From the cell containing the given text, extract its center point as (X, Y) coordinate. 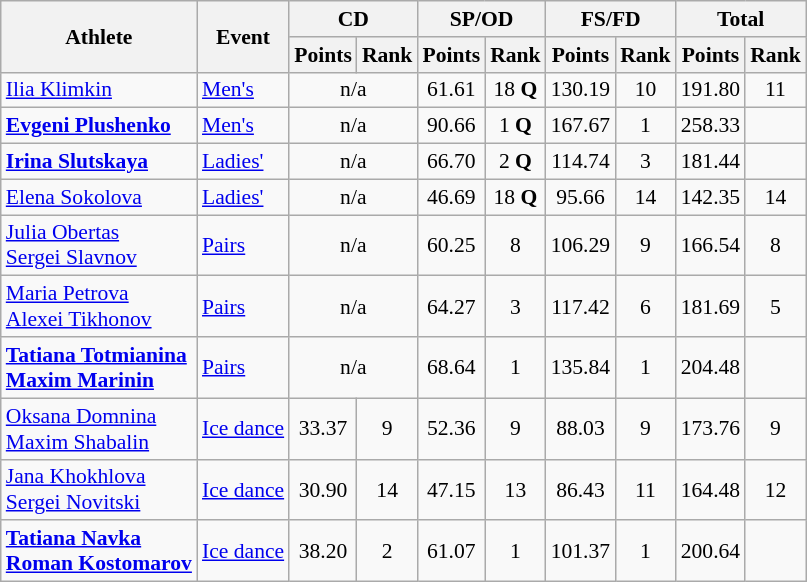
2 (388, 552)
64.27 (451, 306)
SP/OD (481, 19)
5 (776, 306)
38.20 (323, 552)
Oksana DomninaMaxim Shabalin (99, 428)
117.42 (580, 306)
181.69 (710, 306)
Evgeni Plushenko (99, 126)
Maria PetrovaAlexei Tikhonov (99, 306)
181.44 (710, 162)
86.43 (580, 490)
Ilia Klimkin (99, 90)
12 (776, 490)
CD (353, 19)
33.37 (323, 428)
258.33 (710, 126)
10 (646, 90)
90.66 (451, 126)
114.74 (580, 162)
101.37 (580, 552)
204.48 (710, 368)
68.64 (451, 368)
1 Q (516, 126)
106.29 (580, 246)
Athlete (99, 36)
142.35 (710, 197)
13 (516, 490)
95.66 (580, 197)
135.84 (580, 368)
6 (646, 306)
Irina Slutskaya (99, 162)
Total (741, 19)
167.67 (580, 126)
52.36 (451, 428)
Jana Khokhlova Sergei Novitski (99, 490)
61.61 (451, 90)
164.48 (710, 490)
Tatiana NavkaRoman Kostomarov (99, 552)
30.90 (323, 490)
173.76 (710, 428)
FS/FD (611, 19)
Elena Sokolova (99, 197)
46.69 (451, 197)
61.07 (451, 552)
Julia ObertasSergei Slavnov (99, 246)
2 Q (516, 162)
166.54 (710, 246)
130.19 (580, 90)
88.03 (580, 428)
Event (243, 36)
47.15 (451, 490)
Tatiana TotmianinaMaxim Marinin (99, 368)
60.25 (451, 246)
66.70 (451, 162)
191.80 (710, 90)
200.64 (710, 552)
